Return [x, y] of the center of cell containing provided text 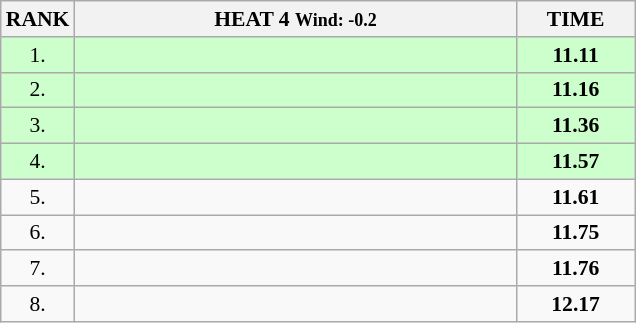
5. [38, 197]
11.57 [576, 162]
11.75 [576, 233]
2. [38, 90]
3. [38, 126]
11.11 [576, 55]
8. [38, 304]
1. [38, 55]
12.17 [576, 304]
11.76 [576, 269]
HEAT 4 Wind: -0.2 [295, 19]
6. [38, 233]
11.61 [576, 197]
7. [38, 269]
11.16 [576, 90]
TIME [576, 19]
RANK [38, 19]
4. [38, 162]
11.36 [576, 126]
